Output the [x, y] coordinate of the center of the cell containing the given text.  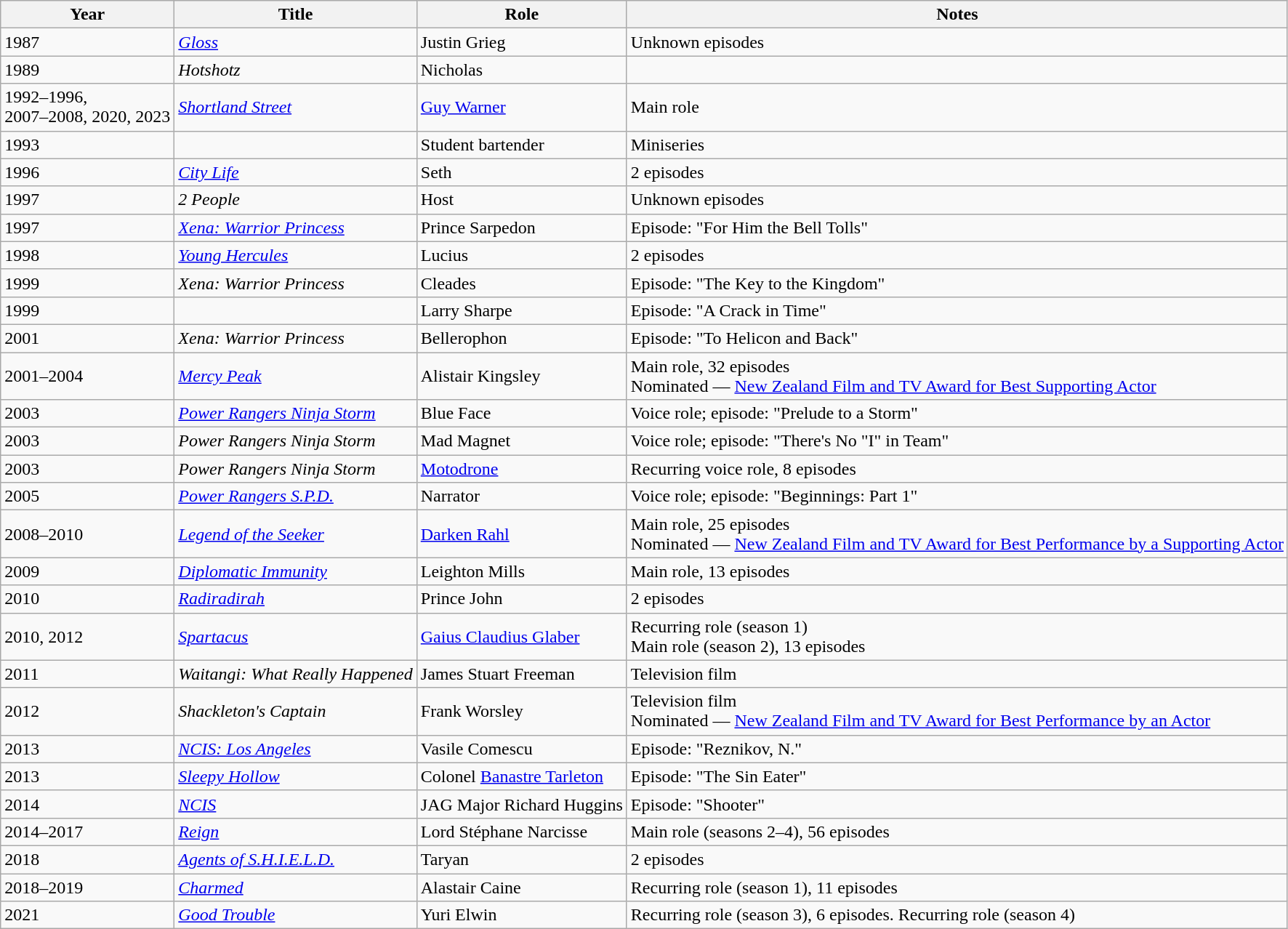
Episode: "To Helicon and Back" [957, 338]
Student bartender [522, 145]
Main role (seasons 2–4), 56 episodes [957, 832]
Alastair Caine [522, 888]
Main role [957, 108]
2014 [87, 804]
Taryan [522, 859]
2010, 2012 [87, 637]
2021 [87, 915]
Miniseries [957, 145]
Episode: "Reznikov, N." [957, 749]
1993 [87, 145]
Nicholas [522, 70]
Voice role; episode: "Prelude to a Storm" [957, 414]
Notes [957, 15]
2018–2019 [87, 888]
Radiradirah [295, 599]
Gloss [295, 42]
Host [522, 200]
Agents of S.H.I.E.L.D. [295, 859]
Good Trouble [295, 915]
1992–1996,2007–2008, 2020, 2023 [87, 108]
1989 [87, 70]
Cleades [522, 283]
Diplomatic Immunity [295, 571]
NCIS: Los Angeles [295, 749]
Main role, 32 episodesNominated — New Zealand Film and TV Award for Best Supporting Actor [957, 375]
Larry Sharpe [522, 310]
Recurring role (season 1), 11 episodes [957, 888]
Justin Grieg [522, 42]
2011 [87, 674]
Sleepy Hollow [295, 776]
Title [295, 15]
Voice role; episode: "Beginnings: Part 1" [957, 496]
Shortland Street [295, 108]
Charmed [295, 888]
2005 [87, 496]
1987 [87, 42]
Reign [295, 832]
Mad Magnet [522, 441]
2001–2004 [87, 375]
Guy Warner [522, 108]
Episode: "The Key to the Kingdom" [957, 283]
2018 [87, 859]
Episode: "The Sin Eater" [957, 776]
Colonel Banastre Tarleton [522, 776]
Recurring voice role, 8 episodes [957, 469]
Vasile Comescu [522, 749]
Lord Stéphane Narcisse [522, 832]
1996 [87, 172]
Power Rangers S.P.D. [295, 496]
Spartacus [295, 637]
Yuri Elwin [522, 915]
Lucius [522, 255]
Episode: "Shooter" [957, 804]
Main role, 13 episodes [957, 571]
JAG Major Richard Huggins [522, 804]
Bellerophon [522, 338]
City Life [295, 172]
NCIS [295, 804]
Episode: "A Crack in Time" [957, 310]
Leighton Mills [522, 571]
James Stuart Freeman [522, 674]
Recurring role (season 1)Main role (season 2), 13 episodes [957, 637]
Television filmNominated — New Zealand Film and TV Award for Best Performance by an Actor [957, 711]
Seth [522, 172]
Motodrone [522, 469]
Prince Sarpedon [522, 228]
2001 [87, 338]
Mercy Peak [295, 375]
Recurring role (season 3), 6 episodes. Recurring role (season 4) [957, 915]
Frank Worsley [522, 711]
Prince John [522, 599]
2014–2017 [87, 832]
2012 [87, 711]
2 People [295, 200]
Hotshotz [295, 70]
Episode: "For Him the Bell Tolls" [957, 228]
Role [522, 15]
Year [87, 15]
Alistair Kingsley [522, 375]
Television film [957, 674]
2010 [87, 599]
Shackleton's Captain [295, 711]
Main role, 25 episodesNominated — New Zealand Film and TV Award for Best Performance by a Supporting Actor [957, 534]
Legend of the Seeker [295, 534]
2008–2010 [87, 534]
1998 [87, 255]
Blue Face [522, 414]
Young Hercules [295, 255]
Narrator [522, 496]
Waitangi: What Really Happened [295, 674]
Gaius Claudius Glaber [522, 637]
Voice role; episode: "There's No "I" in Team" [957, 441]
2009 [87, 571]
Darken Rahl [522, 534]
